Extract the (x, y) coordinate from the center of the cell holding the provided text.  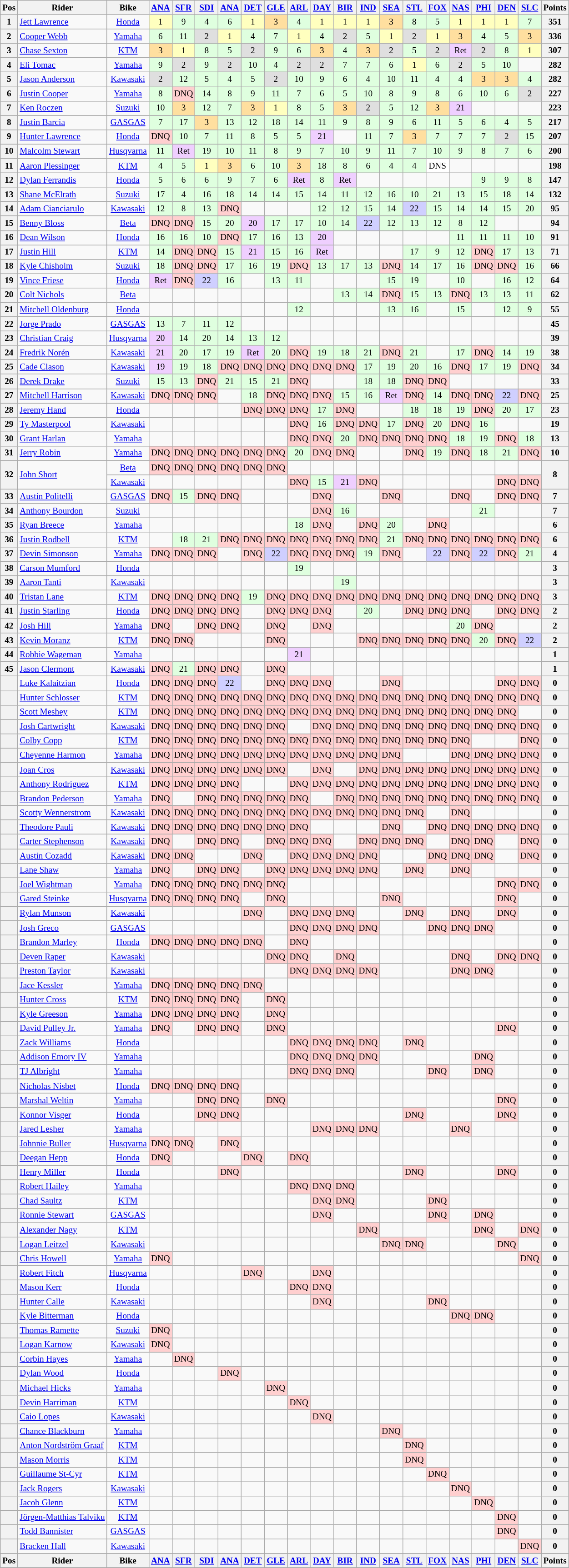
Aaron Tanti (62, 583)
Jerry Robin (62, 453)
Carson Mumford (62, 569)
44 (9, 654)
Joel Wightman (62, 885)
Johnnie Buller (62, 1144)
217 (555, 123)
Vince Friese (62, 281)
Brandon Marley (62, 942)
Mason Kerr (62, 1288)
41 (9, 611)
Grant Harlan (62, 439)
Kyle Chisholm (62, 266)
David Pulley Jr. (62, 1029)
Jack Rogers (62, 1489)
64 (555, 281)
Zack Williams (62, 1043)
Chance Blackburn (62, 1431)
Gared Steinke (62, 899)
66 (555, 266)
Justin Barcia (62, 123)
Jared Lesher (62, 1129)
Alexander Nagy (62, 1230)
351 (555, 22)
Justin Cooper (62, 94)
Dylan Ferrandis (62, 180)
Robert Hailey (62, 1187)
Dean Wilson (62, 238)
Cheyenne Harmon (62, 755)
37 (9, 554)
Colt Nichols (62, 295)
Anthony Bourdon (62, 511)
Justin Starling (62, 611)
223 (555, 108)
91 (555, 238)
Anthony Rodriguez (62, 784)
Nicholas Nisbet (62, 1086)
336 (555, 36)
Marshal Weltin (62, 1100)
71 (555, 252)
32 (9, 474)
30 (9, 439)
Hunter Lawrence (62, 137)
Deven Raper (62, 957)
Jace Kessler (62, 985)
Robert Fitch (62, 1273)
Scotty Wennerstrom (62, 813)
Theodore Pauli (62, 827)
147 (555, 180)
200 (555, 151)
Adam Cianciarulo (62, 209)
Ryan Breece (62, 525)
198 (555, 166)
Konnor Visger (62, 1115)
Ty Masterpool (62, 424)
Derek Drake (62, 381)
Chase Sexton (62, 50)
Michael Hicks (62, 1388)
40 (9, 597)
207 (555, 137)
Kyle Greeson (62, 1014)
Jörgen-Matthias Talviku (62, 1518)
Mason Morris (62, 1460)
Jacob Glenn (62, 1503)
29 (9, 424)
Carter Stephenson (62, 842)
TJ Albright (62, 1072)
Josh Hill (62, 626)
Preston Taylor (62, 971)
35 (9, 525)
55 (555, 310)
Corbin Hayes (62, 1359)
Christian Craig (62, 338)
Cooper Webb (62, 36)
Austin Politelli (62, 496)
Josh Cartwright (62, 727)
Deegan Hepp (62, 1158)
307 (555, 50)
Colby Copp (62, 741)
Hunter Cross (62, 1000)
Benny Bloss (62, 223)
62 (555, 295)
Addison Emory IV (62, 1057)
Logan Karnow (62, 1345)
Anton Nordström Graaf (62, 1446)
Bracken Hall (62, 1546)
Jeremy Hand (62, 410)
Malcolm Stewart (62, 151)
Todd Bannister (62, 1532)
95 (555, 209)
27 (9, 396)
31 (9, 453)
Cade Clason (62, 367)
Justin Rodbell (62, 539)
Chad Saultz (62, 1201)
Jason Anderson (62, 80)
Josh Greco (62, 928)
42 (9, 626)
Chris Howell (62, 1258)
Hunter Calle (62, 1302)
Shane McElrath (62, 195)
94 (555, 223)
Lane Shaw (62, 870)
Henry Miller (62, 1172)
Ronnie Stewart (62, 1215)
Guillaume St-Cyr (62, 1474)
Dylan Wood (62, 1373)
Joan Cros (62, 770)
Thomas Ramette (62, 1330)
Rylan Munson (62, 914)
Logan Leitzel (62, 1244)
Ken Roczen (62, 108)
24 (9, 353)
Jorge Prado (62, 324)
Caio Lopes (62, 1417)
Austin Cozadd (62, 856)
Tristan Lane (62, 597)
43 (9, 640)
26 (9, 381)
Mitchell Oldenburg (62, 310)
Kevin Moranz (62, 640)
Devin Harriman (62, 1403)
Hunter Schlosser (62, 698)
Fredrik Norén (62, 353)
Jett Lawrence (62, 22)
36 (9, 539)
Luke Kalaitzian (62, 684)
Mitchell Harrison (62, 396)
John Short (62, 474)
132 (555, 195)
Robbie Wageman (62, 654)
227 (555, 94)
Brandon Pederson (62, 799)
Justin Hill (62, 252)
Jason Clermont (62, 669)
Kyle Bitterman (62, 1316)
Aaron Plessinger (62, 166)
28 (9, 410)
DNS (438, 166)
Scott Meshey (62, 712)
Eli Tomac (62, 65)
Devin Simonson (62, 554)
